Capture the cell that displays the provided text and extract its [x, y] central coordinate. 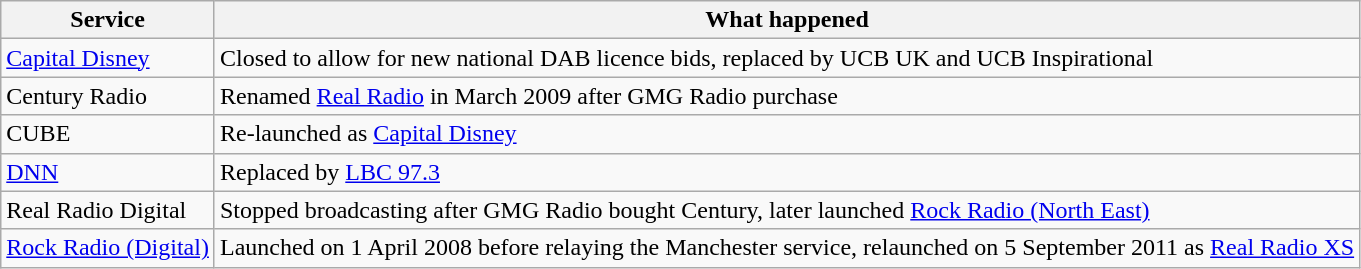
Re-launched as Capital Disney [786, 134]
Launched on 1 April 2008 before relaying the Manchester service, relaunched on 5 September 2011 as Real Radio XS [786, 248]
CUBE [108, 134]
DNN [108, 172]
Rock Radio (Digital) [108, 248]
Closed to allow for new national DAB licence bids, replaced by UCB UK and UCB Inspirational [786, 58]
Replaced by LBC 97.3 [786, 172]
What happened [786, 20]
Capital Disney [108, 58]
Century Radio [108, 96]
Real Radio Digital [108, 210]
Service [108, 20]
Renamed Real Radio in March 2009 after GMG Radio purchase [786, 96]
Stopped broadcasting after GMG Radio bought Century, later launched Rock Radio (North East) [786, 210]
